Scan for the cell matching the given text and deliver its (x, y) coordinate at center. 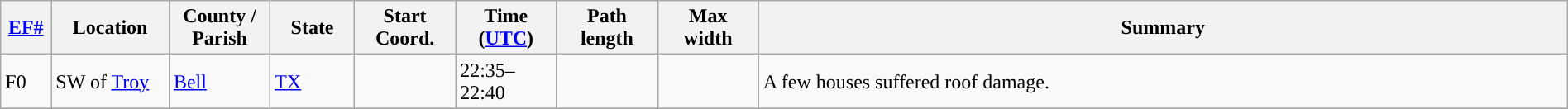
State (313, 28)
22:35–22:40 (506, 81)
A few houses suffered roof damage. (1163, 81)
County / Parish (219, 28)
F0 (26, 81)
Location (111, 28)
Summary (1163, 28)
EF# (26, 28)
Path length (607, 28)
TX (313, 81)
Bell (219, 81)
Time (UTC) (506, 28)
Max width (708, 28)
SW of Troy (111, 81)
Start Coord. (404, 28)
